Scan for the cell matching the given text and deliver its [X, Y] coordinate at center. 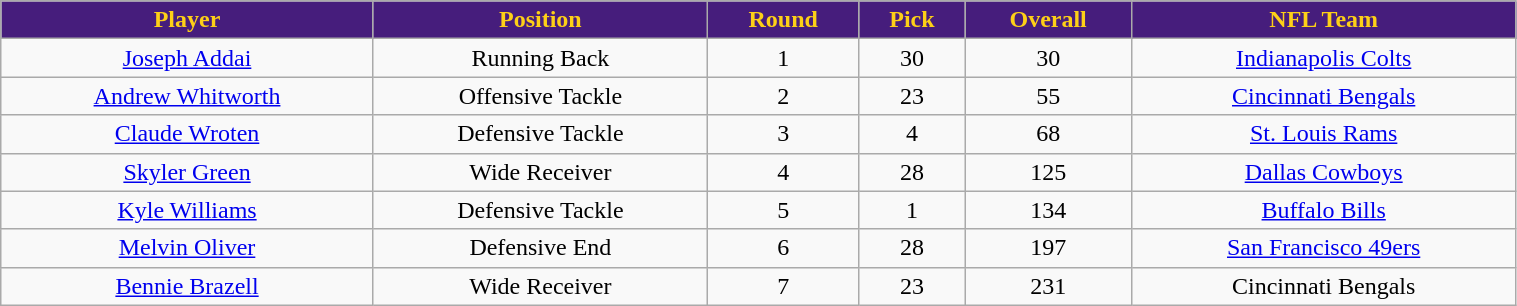
134 [1048, 210]
Offensive Tackle [540, 96]
St. Louis Rams [1324, 134]
5 [782, 210]
125 [1048, 172]
Pick [912, 20]
Skyler Green [188, 172]
Round [782, 20]
Player [188, 20]
Running Back [540, 58]
Joseph Addai [188, 58]
Defensive End [540, 248]
Andrew Whitworth [188, 96]
Kyle Williams [188, 210]
2 [782, 96]
Position [540, 20]
Overall [1048, 20]
68 [1048, 134]
Dallas Cowboys [1324, 172]
55 [1048, 96]
Buffalo Bills [1324, 210]
NFL Team [1324, 20]
Indianapolis Colts [1324, 58]
San Francisco 49ers [1324, 248]
3 [782, 134]
Bennie Brazell [188, 286]
231 [1048, 286]
Claude Wroten [188, 134]
197 [1048, 248]
Melvin Oliver [188, 248]
6 [782, 248]
7 [782, 286]
